Scan for the cell matching the given text and deliver its (x, y) coordinate at center. 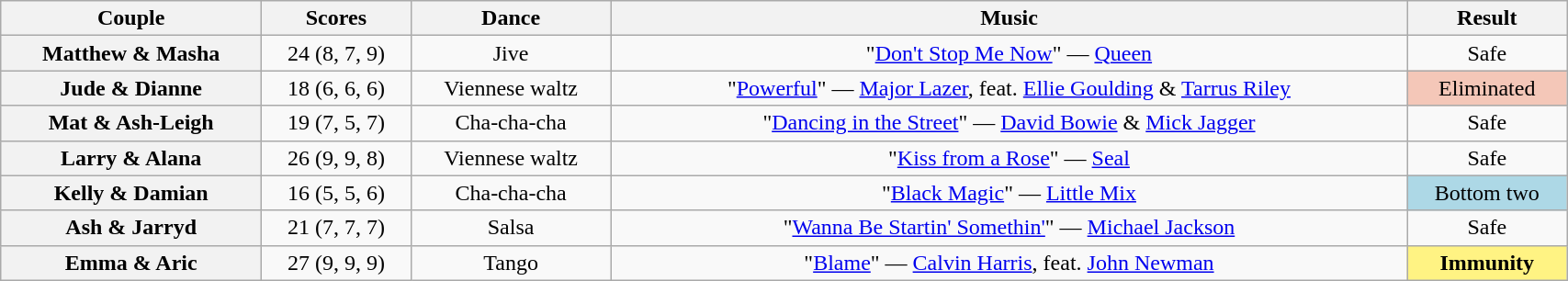
Eliminated (1487, 88)
Scores (336, 18)
"Dancing in the Street" — David Bowie & Mick Jagger (1009, 123)
27 (9, 9, 9) (336, 263)
Couple (131, 18)
"Black Magic" — Little Mix (1009, 193)
"Don't Stop Me Now" — Queen (1009, 53)
Salsa (511, 228)
"Powerful" — Major Lazer, feat. Ellie Goulding & Tarrus Riley (1009, 88)
24 (8, 7, 9) (336, 53)
18 (6, 6, 6) (336, 88)
Matthew & Masha (131, 53)
Larry & Alana (131, 158)
Jive (511, 53)
Dance (511, 18)
Kelly & Damian (131, 193)
Bottom two (1487, 193)
"Wanna Be Startin' Somethin'" — Michael Jackson (1009, 228)
Ash & Jarryd (131, 228)
Music (1009, 18)
"Kiss from a Rose" — Seal (1009, 158)
19 (7, 5, 7) (336, 123)
Emma & Aric (131, 263)
Result (1487, 18)
16 (5, 5, 6) (336, 193)
26 (9, 9, 8) (336, 158)
Mat & Ash-Leigh (131, 123)
Immunity (1487, 263)
Tango (511, 263)
Jude & Dianne (131, 88)
21 (7, 7, 7) (336, 228)
"Blame" — Calvin Harris, feat. John Newman (1009, 263)
